Output the (x, y) coordinate of the center of the cell containing the given text.  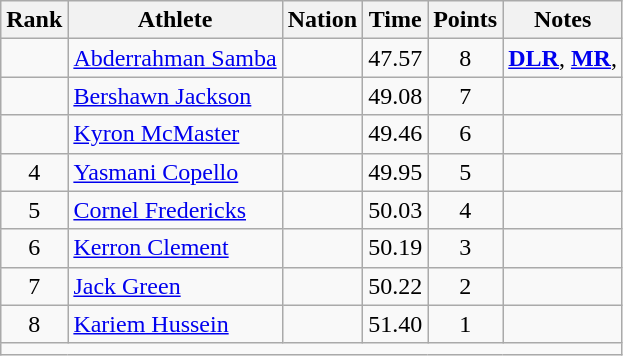
50.19 (396, 248)
Rank (34, 20)
Notes (563, 20)
50.22 (396, 286)
Athlete (175, 20)
1 (466, 324)
49.95 (396, 172)
Nation (322, 20)
2 (466, 286)
Points (466, 20)
Cornel Fredericks (175, 210)
47.57 (396, 58)
Jack Green (175, 286)
Kyron McMaster (175, 134)
49.46 (396, 134)
DLR, MR, (563, 58)
51.40 (396, 324)
49.08 (396, 96)
Kerron Clement (175, 248)
Kariem Hussein (175, 324)
Time (396, 20)
Abderrahman Samba (175, 58)
50.03 (396, 210)
Yasmani Copello (175, 172)
3 (466, 248)
Bershawn Jackson (175, 96)
